Detect which cell encompasses the target text, then output its (X, Y) center coordinate. 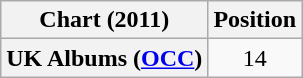
Position (255, 20)
Chart (2011) (104, 20)
14 (255, 58)
UK Albums (OCC) (104, 58)
